Provide the [x, y] coordinate of the cell's center where the given text is located.  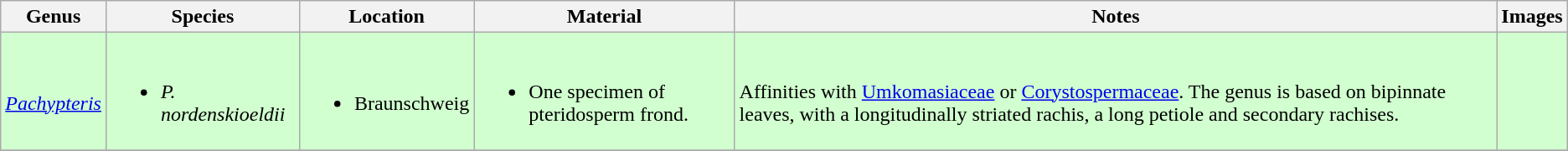
Location [386, 17]
Notes [1116, 17]
Genus [54, 17]
Material [605, 17]
Braunschweig [386, 91]
Images [1532, 17]
Species [203, 17]
Pachypteris [54, 91]
P. nordenskioeldii [203, 91]
One specimen of pteridosperm frond. [605, 91]
